Determine the [X, Y] coordinate at the center of the cell enclosing the given text.  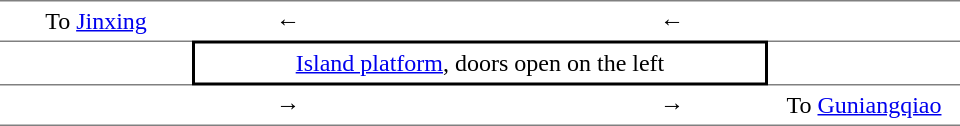
To Jinxing [96, 20]
Island platform, doors open on the left [480, 62]
To Guniangqiao [864, 106]
